Identify which cell holds the provided text, then report its (X, Y) central coordinate. 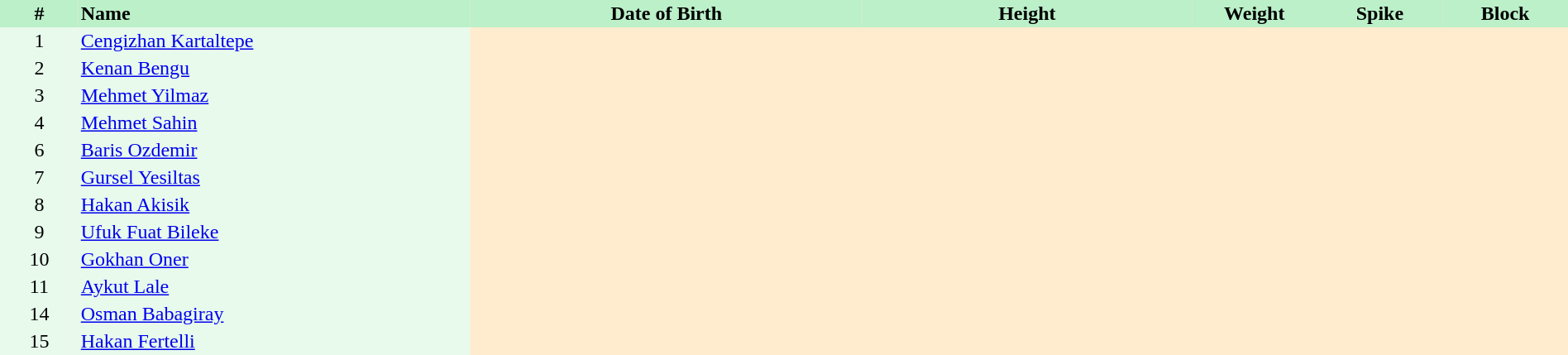
Osman Babagiray (275, 314)
6 (40, 151)
10 (40, 260)
Mehmet Sahin (275, 122)
Cengizhan Kartaltepe (275, 41)
Mehmet Yilmaz (275, 96)
Hakan Akisik (275, 205)
9 (40, 232)
Kenan Bengu (275, 68)
# (40, 13)
Baris Ozdemir (275, 151)
7 (40, 177)
Block (1505, 13)
Weight (1255, 13)
Gursel Yesiltas (275, 177)
15 (40, 341)
Spike (1380, 13)
Aykut Lale (275, 286)
11 (40, 286)
3 (40, 96)
1 (40, 41)
4 (40, 122)
Date of Birth (667, 13)
Hakan Fertelli (275, 341)
Gokhan Oner (275, 260)
Height (1027, 13)
2 (40, 68)
8 (40, 205)
Name (275, 13)
Ufuk Fuat Bileke (275, 232)
14 (40, 314)
